Search for the cell housing the specified text and yield its (X, Y) center coordinate. 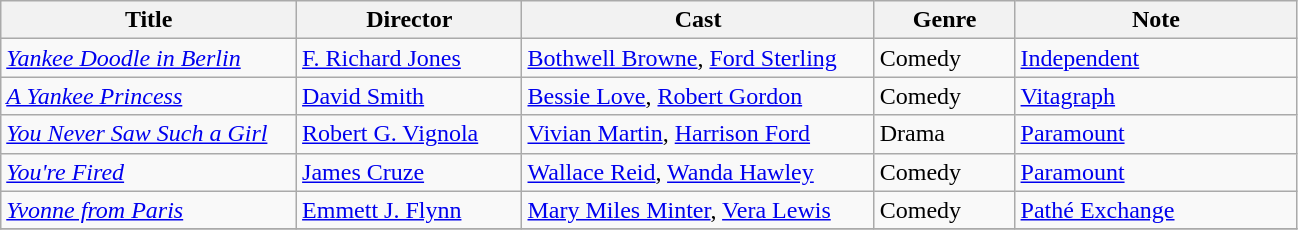
You Never Saw Such a Girl (149, 134)
Genre (944, 20)
Yankee Doodle in Berlin (149, 58)
Pathé Exchange (1156, 210)
You're Fired (149, 172)
Vivian Martin, Harrison Ford (698, 134)
Cast (698, 20)
Bessie Love, Robert Gordon (698, 96)
James Cruze (410, 172)
Drama (944, 134)
Director (410, 20)
Wallace Reid, Wanda Hawley (698, 172)
Mary Miles Minter, Vera Lewis (698, 210)
Robert G. Vignola (410, 134)
Vitagraph (1156, 96)
Yvonne from Paris (149, 210)
F. Richard Jones (410, 58)
David Smith (410, 96)
Bothwell Browne, Ford Sterling (698, 58)
Independent (1156, 58)
Note (1156, 20)
Title (149, 20)
Emmett J. Flynn (410, 210)
A Yankee Princess (149, 96)
